Locate the cell with the specified text and output its (x, y) center coordinate. 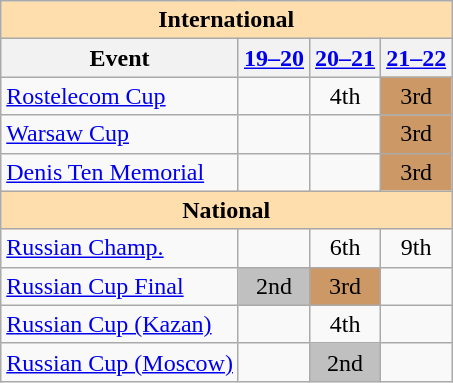
20–21 (346, 58)
21–22 (416, 58)
Russian Cup Final (120, 286)
Russian Cup (Kazan) (120, 324)
Denis Ten Memorial (120, 172)
International (226, 20)
9th (416, 248)
19–20 (274, 58)
Warsaw Cup (120, 134)
6th (346, 248)
Event (120, 58)
Rostelecom Cup (120, 96)
National (226, 210)
Russian Cup (Moscow) (120, 362)
Russian Champ. (120, 248)
